Capture the cell that displays the provided text and extract its [X, Y] central coordinate. 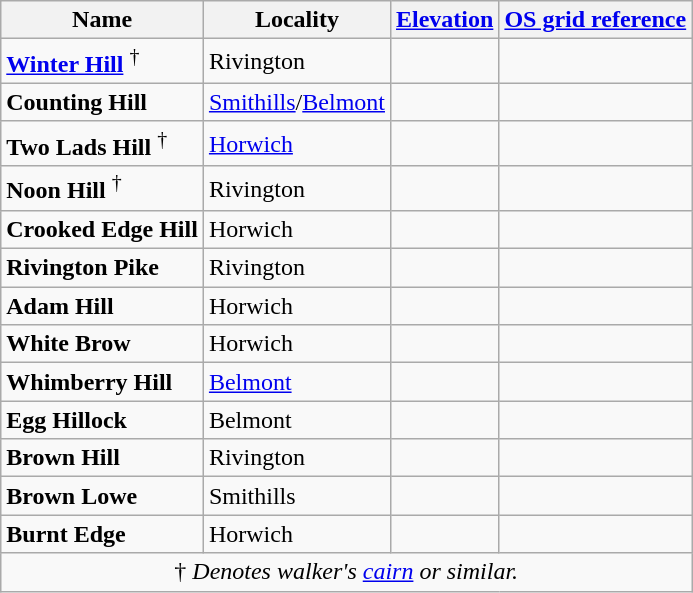
Smithills/Belmont [296, 102]
Two Lads Hill † [102, 144]
Brown Lowe [102, 496]
Crooked Edge Hill [102, 230]
Counting Hill [102, 102]
Whimberry Hill [102, 382]
Smithills [296, 496]
Egg Hillock [102, 420]
Winter Hill † [102, 62]
Rivington Pike [102, 268]
White Brow [102, 344]
Noon Hill † [102, 188]
† Denotes walker's cairn or similar. [346, 572]
Burnt Edge [102, 534]
Elevation [444, 20]
Locality [296, 20]
OS grid reference [596, 20]
Adam Hill [102, 306]
Name [102, 20]
Brown Hill [102, 458]
